Capture the cell that displays the provided text and extract its [X, Y] central coordinate. 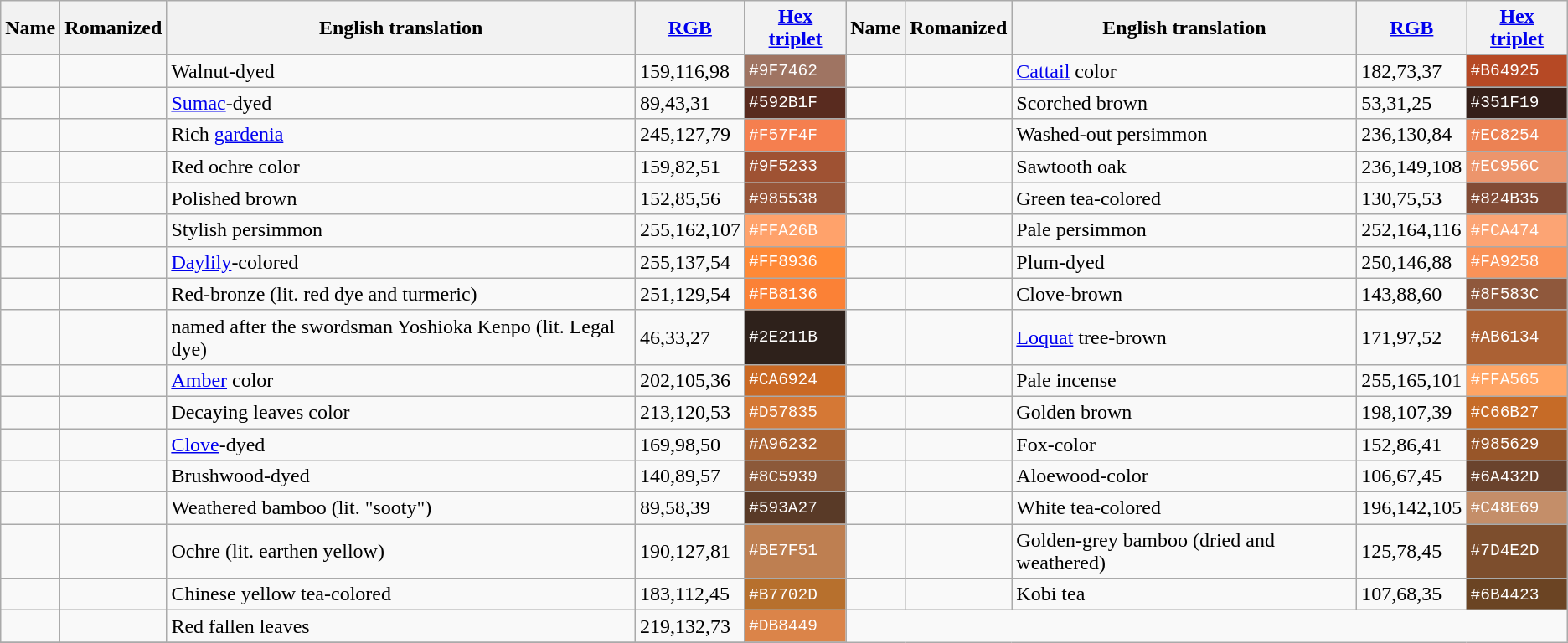
#B7702D [795, 594]
Plum-dyed [1184, 262]
Red-bronze (lit. red dye and turmeric) [401, 294]
236,149,108 [1412, 167]
125,78,45 [1412, 551]
#DB8449 [795, 626]
Walnut-dyed [401, 71]
Red fallen leaves [401, 626]
169,98,50 [690, 445]
198,107,39 [1412, 412]
named after the swordsman Yoshioka Kenpo (lit. Legal dye) [401, 337]
196,142,105 [1412, 508]
#FF8936 [795, 262]
251,129,54 [690, 294]
Golden brown [1184, 412]
#985629 [1517, 445]
Ochre (lit. earthen yellow) [401, 551]
#FB8136 [795, 294]
#FA9258 [1517, 262]
252,164,116 [1412, 230]
#6B4423 [1517, 594]
#2E211B [795, 337]
202,105,36 [690, 380]
183,112,45 [690, 594]
236,130,84 [1412, 135]
219,132,73 [690, 626]
159,116,98 [690, 71]
143,88,60 [1412, 294]
#592B1F [795, 103]
Aloewood-color [1184, 476]
89,43,31 [690, 103]
190,127,81 [690, 551]
Clove-dyed [401, 445]
Decaying leaves color [401, 412]
53,31,25 [1412, 103]
255,162,107 [690, 230]
#8C5939 [795, 476]
Scorched brown [1184, 103]
#CA6924 [795, 380]
Kobi tea [1184, 594]
140,89,57 [690, 476]
Stylish persimmon [401, 230]
#351F19 [1517, 103]
Brushwood-dyed [401, 476]
#593A27 [795, 508]
130,75,53 [1412, 198]
Pale incense [1184, 380]
#A96232 [795, 445]
182,73,37 [1412, 71]
#EC8254 [1517, 135]
213,120,53 [690, 412]
255,137,54 [690, 262]
250,146,88 [1412, 262]
#AB6134 [1517, 337]
#8F583C [1517, 294]
Green tea-colored [1184, 198]
Sumac-dyed [401, 103]
#7D4E2D [1517, 551]
#D57835 [795, 412]
Sawtooth oak [1184, 167]
#C48E69 [1517, 508]
#C66B27 [1517, 412]
159,82,51 [690, 167]
Amber color [401, 380]
#B64925 [1517, 71]
#EC956C [1517, 167]
Pale persimmon [1184, 230]
Polished brown [401, 198]
89,58,39 [690, 508]
#F57F4F [795, 135]
#6A432D [1517, 476]
46,33,27 [690, 337]
106,67,45 [1412, 476]
255,165,101 [1412, 380]
Red ochre color [401, 167]
Golden-grey bamboo (dried and weathered) [1184, 551]
#985538 [795, 198]
Loquat tree-brown [1184, 337]
152,85,56 [690, 198]
#BE7F51 [795, 551]
Daylily-colored [401, 262]
#9F5233 [795, 167]
171,97,52 [1412, 337]
152,86,41 [1412, 445]
Chinese yellow tea-colored [401, 594]
White tea-colored [1184, 508]
#9F7462 [795, 71]
Washed-out persimmon [1184, 135]
Weathered bamboo (lit. "sooty") [401, 508]
245,127,79 [690, 135]
Cattail color [1184, 71]
Rich gardenia [401, 135]
107,68,35 [1412, 594]
#FFA26B [795, 230]
Clove-brown [1184, 294]
#FCA474 [1517, 230]
#824B35 [1517, 198]
#FFA565 [1517, 380]
Fox-color [1184, 445]
